Search for the cell housing the specified text and yield its [x, y] center coordinate. 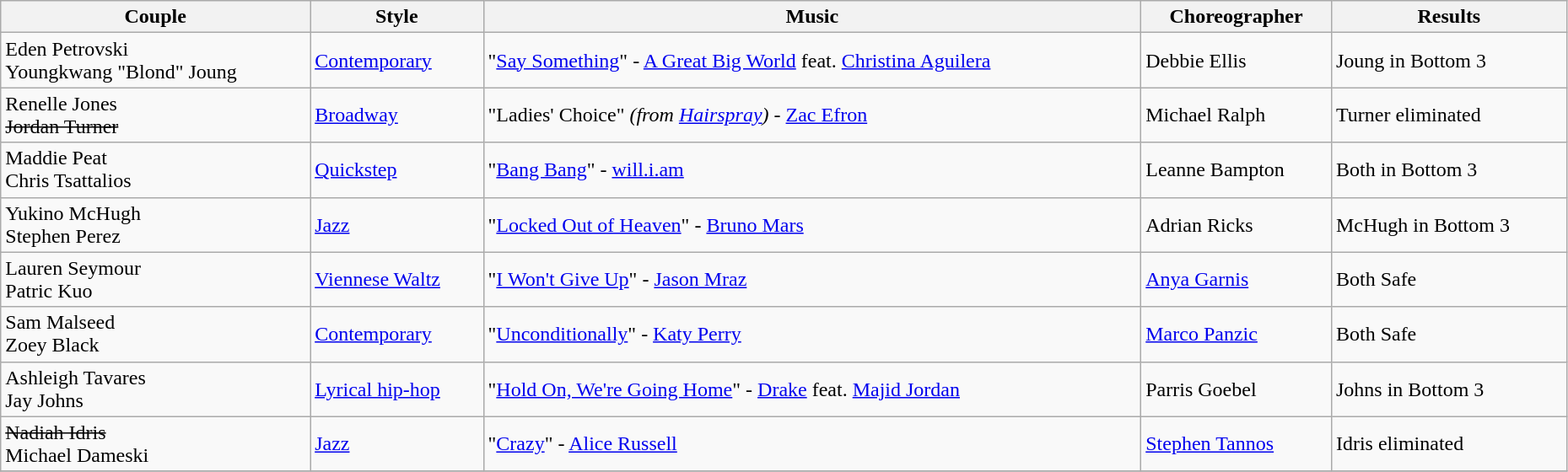
Anya Garnis [1237, 280]
"Hold On, We're Going Home" - Drake feat. Majid Jordan [812, 389]
Results [1449, 17]
"Crazy" - Alice Russell [812, 443]
Choreographer [1237, 17]
Yukino McHughStephen Perez [155, 224]
Debbie Ellis [1237, 61]
Broadway [396, 115]
Ashleigh TavaresJay Johns [155, 389]
"Unconditionally" - Katy Perry [812, 334]
Renelle JonesJordan Turner [155, 115]
Nadiah IdrisMichael Dameski [155, 443]
Lauren SeymourPatric Kuo [155, 280]
Leanne Bampton [1237, 170]
Eden PetrovskiYoungkwang "Blond" Joung [155, 61]
"Bang Bang" - will.i.am [812, 170]
Music [812, 17]
Lyrical hip-hop [396, 389]
McHugh in Bottom 3 [1449, 224]
"Ladies' Choice" (from Hairspray) - Zac Efron [812, 115]
Marco Panzic [1237, 334]
Style [396, 17]
Quickstep [396, 170]
"Locked Out of Heaven" - Bruno Mars [812, 224]
Parris Goebel [1237, 389]
Sam MalseedZoey Black [155, 334]
Viennese Waltz [396, 280]
Idris eliminated [1449, 443]
Stephen Tannos [1237, 443]
Joung in Bottom 3 [1449, 61]
Maddie PeatChris Tsattalios [155, 170]
Michael Ralph [1237, 115]
Johns in Bottom 3 [1449, 389]
"Say Something" - A Great Big World feat. Christina Aguilera [812, 61]
Both in Bottom 3 [1449, 170]
"I Won't Give Up" - Jason Mraz [812, 280]
Couple [155, 17]
Adrian Ricks [1237, 224]
Turner eliminated [1449, 115]
